Return the (X, Y) coordinate for the center point of the cell that contains the specified text.  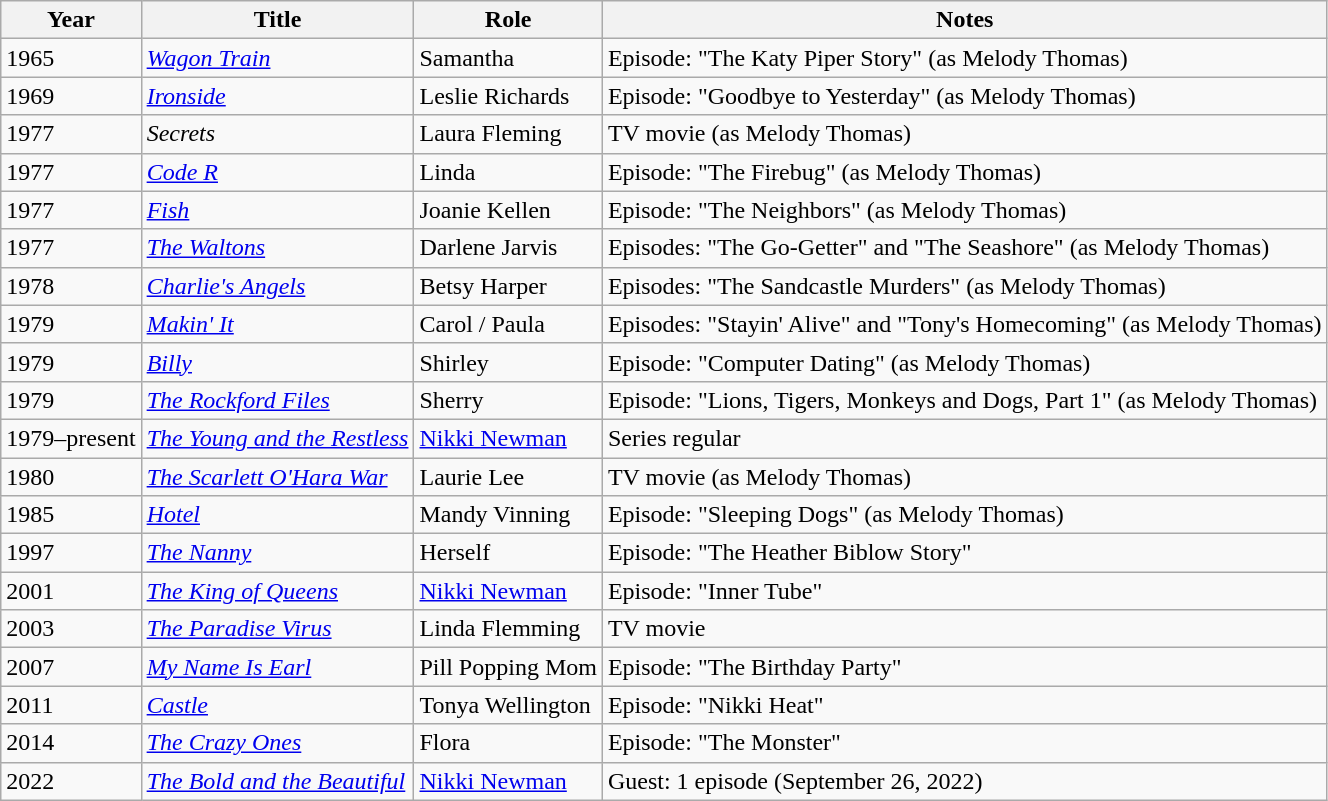
Episodes: "The Go-Getter" and "The Seashore" (as Melody Thomas) (964, 248)
Carol / Paula (508, 324)
Episode: "Goodbye to Yesterday" (as Melody Thomas) (964, 96)
Joanie Kellen (508, 210)
Code R (278, 172)
The Paradise Virus (278, 629)
1979–present (71, 438)
Laurie Lee (508, 477)
Mandy Vinning (508, 515)
2011 (71, 705)
Episode: "The Monster" (964, 743)
The Nanny (278, 553)
Betsy Harper (508, 286)
Samantha (508, 58)
2007 (71, 667)
Ironside (278, 96)
Herself (508, 553)
Secrets (278, 134)
Castle (278, 705)
Episode: "Inner Tube" (964, 591)
Episode: "The Neighbors" (as Melody Thomas) (964, 210)
1980 (71, 477)
1997 (71, 553)
1969 (71, 96)
Guest: 1 episode (September 26, 2022) (964, 781)
Fish (278, 210)
The Young and the Restless (278, 438)
Linda Flemming (508, 629)
2014 (71, 743)
Pill Popping Mom (508, 667)
TV movie (964, 629)
2022 (71, 781)
The Waltons (278, 248)
1978 (71, 286)
Series regular (964, 438)
Episode: "The Firebug" (as Melody Thomas) (964, 172)
Laura Fleming (508, 134)
The Scarlett O'Hara War (278, 477)
The King of Queens (278, 591)
Episode: "The Birthday Party" (964, 667)
The Rockford Files (278, 400)
Makin' It (278, 324)
Notes (964, 20)
Episode: "The Katy Piper Story" (as Melody Thomas) (964, 58)
Episode: "Computer Dating" (as Melody Thomas) (964, 362)
Flora (508, 743)
Episode: "Lions, Tigers, Monkeys and Dogs, Part 1" (as Melody Thomas) (964, 400)
Charlie's Angels (278, 286)
Episode: "Sleeping Dogs" (as Melody Thomas) (964, 515)
Episodes: "The Sandcastle Murders" (as Melody Thomas) (964, 286)
Role (508, 20)
Episode: "The Heather Biblow Story" (964, 553)
Sherry (508, 400)
2003 (71, 629)
The Crazy Ones (278, 743)
The Bold and the Beautiful (278, 781)
Shirley (508, 362)
Episodes: "Stayin' Alive" and "Tony's Homecoming" (as Melody Thomas) (964, 324)
Darlene Jarvis (508, 248)
1965 (71, 58)
2001 (71, 591)
Hotel (278, 515)
Title (278, 20)
Billy (278, 362)
Tonya Wellington (508, 705)
Episode: "Nikki Heat" (964, 705)
Wagon Train (278, 58)
1985 (71, 515)
Year (71, 20)
Leslie Richards (508, 96)
Linda (508, 172)
My Name Is Earl (278, 667)
